Detect which cell encompasses the target text, then output its [x, y] center coordinate. 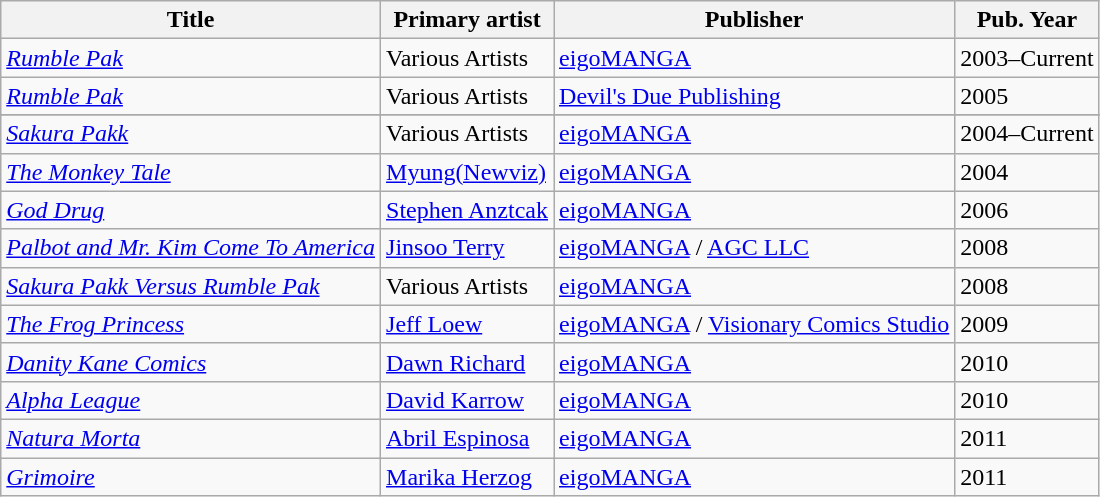
Jeff Loew [468, 324]
Abril Espinosa [468, 438]
Marika Herzog [468, 477]
Dawn Richard [468, 362]
Publisher [754, 20]
2006 [1027, 210]
God Drug [191, 210]
Grimoire [191, 477]
Myung(Newviz) [468, 172]
Alpha League [191, 400]
Primary artist [468, 20]
2003–Current [1027, 58]
2004 [1027, 172]
Title [191, 20]
Devil's Due Publishing [754, 96]
2005 [1027, 96]
The Monkey Tale [191, 172]
David Karrow [468, 400]
Natura Morta [191, 438]
Palbot and Mr. Kim Come To America [191, 248]
The Frog Princess [191, 324]
2009 [1027, 324]
Stephen Anztcak [468, 210]
Sakura Pakk Versus Rumble Pak [191, 286]
eigoMANGA / AGC LLC [754, 248]
Sakura Pakk [191, 134]
Pub. Year [1027, 20]
2004–Current [1027, 134]
eigoMANGA / Visionary Comics Studio [754, 324]
Jinsoo Terry [468, 248]
Danity Kane Comics [191, 362]
